Determine the [X, Y] coordinate at the center of the cell enclosing the given text.  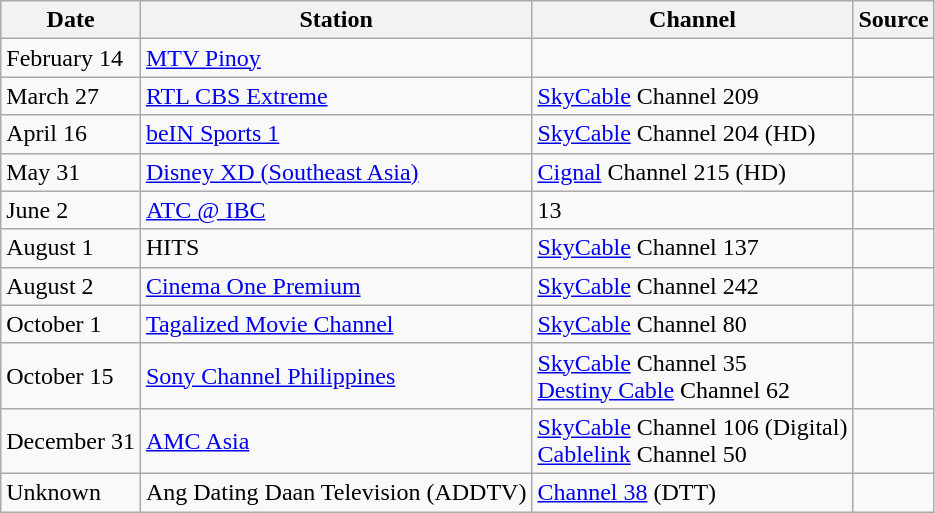
August 1 [71, 248]
June 2 [71, 210]
March 27 [71, 96]
Cignal Channel 215 (HD) [692, 172]
October 1 [71, 324]
SkyCable Channel 137 [692, 248]
SkyCable Channel 242 [692, 286]
Disney XD (Southeast Asia) [336, 172]
Date [71, 20]
SkyCable Channel 106 (Digital)Cablelink Channel 50 [692, 440]
February 14 [71, 58]
13 [692, 210]
ATC @ IBC [336, 210]
HITS [336, 248]
Cinema One Premium [336, 286]
RTL CBS Extreme [336, 96]
SkyCable Channel 80 [692, 324]
Sony Channel Philippines [336, 376]
December 31 [71, 440]
MTV Pinoy [336, 58]
Channel [692, 20]
SkyCable Channel 209 [692, 96]
AMC Asia [336, 440]
August 2 [71, 286]
Station [336, 20]
Channel 38 (DTT) [692, 492]
Unknown [71, 492]
May 31 [71, 172]
SkyCable Channel 35Destiny Cable Channel 62 [692, 376]
Tagalized Movie Channel [336, 324]
Ang Dating Daan Television (ADDTV) [336, 492]
October 15 [71, 376]
SkyCable Channel 204 (HD) [692, 134]
Source [894, 20]
beIN Sports 1 [336, 134]
April 16 [71, 134]
